Pinpoint the cell where the given text exists, returning its [x, y] midpoint coordinate. 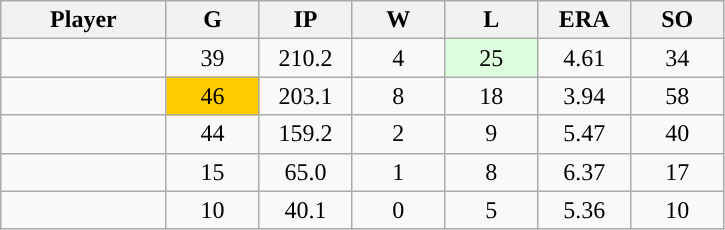
W [398, 20]
5.47 [584, 134]
34 [678, 58]
39 [212, 58]
58 [678, 96]
IP [306, 20]
65.0 [306, 172]
203.1 [306, 96]
9 [492, 134]
15 [212, 172]
5 [492, 210]
ERA [584, 20]
159.2 [306, 134]
G [212, 20]
210.2 [306, 58]
4 [398, 58]
40 [678, 134]
L [492, 20]
25 [492, 58]
1 [398, 172]
44 [212, 134]
3.94 [584, 96]
Player [84, 20]
46 [212, 96]
40.1 [306, 210]
18 [492, 96]
SO [678, 20]
17 [678, 172]
5.36 [584, 210]
4.61 [584, 58]
2 [398, 134]
6.37 [584, 172]
0 [398, 210]
